For the text-containing cell, return its midpoint in (X, Y) coordinate format. 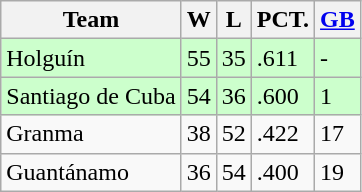
Team (91, 20)
35 (234, 58)
W (198, 20)
.600 (282, 96)
.400 (282, 172)
.611 (282, 58)
GB (338, 20)
- (338, 58)
Granma (91, 134)
L (234, 20)
19 (338, 172)
Guantánamo (91, 172)
Santiago de Cuba (91, 96)
1 (338, 96)
38 (198, 134)
Holguín (91, 58)
17 (338, 134)
55 (198, 58)
PCT. (282, 20)
52 (234, 134)
.422 (282, 134)
